Scan for the cell matching the given text and deliver its [x, y] coordinate at center. 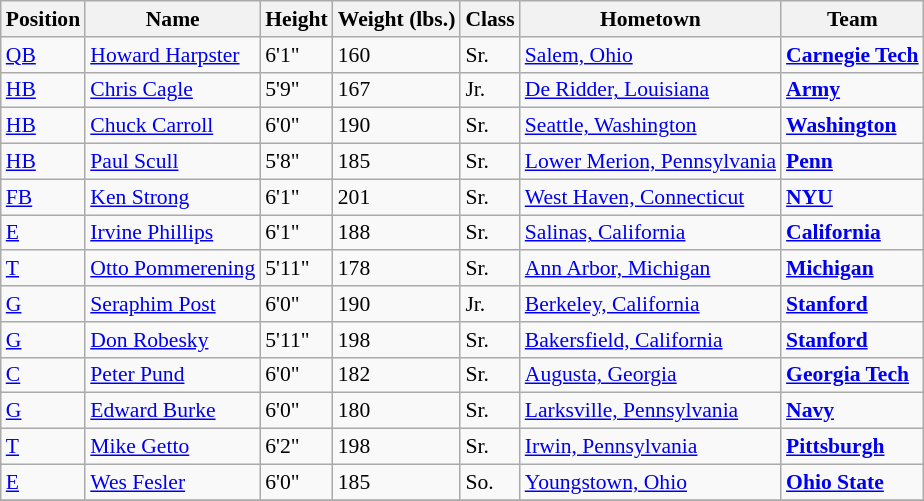
201 [397, 197]
178 [397, 269]
160 [397, 55]
California [852, 233]
Mike Getto [172, 447]
Carnegie Tech [852, 55]
NYU [852, 197]
Navy [852, 411]
182 [397, 375]
Peter Pund [172, 375]
Ohio State [852, 482]
Paul Scull [172, 162]
188 [397, 233]
Pittsburgh [852, 447]
Team [852, 19]
Salinas, California [650, 233]
Salem, Ohio [650, 55]
Berkeley, California [650, 304]
Lower Merion, Pennsylvania [650, 162]
FB [43, 197]
167 [397, 90]
Army [852, 90]
Chris Cagle [172, 90]
Georgia Tech [852, 375]
Howard Harpster [172, 55]
5'8" [296, 162]
Washington [852, 126]
QB [43, 55]
So. [490, 482]
Weight (lbs.) [397, 19]
Otto Pommerening [172, 269]
Don Robesky [172, 340]
6'2" [296, 447]
Chuck Carroll [172, 126]
Ann Arbor, Michigan [650, 269]
Irvine Phillips [172, 233]
Position [43, 19]
Bakersfield, California [650, 340]
Michigan [852, 269]
5'9" [296, 90]
180 [397, 411]
Youngstown, Ohio [650, 482]
West Haven, Connecticut [650, 197]
Penn [852, 162]
Hometown [650, 19]
Ken Strong [172, 197]
De Ridder, Louisiana [650, 90]
Name [172, 19]
Larksville, Pennsylvania [650, 411]
Seattle, Washington [650, 126]
Height [296, 19]
Augusta, Georgia [650, 375]
Class [490, 19]
Irwin, Pennsylvania [650, 447]
Wes Fesler [172, 482]
C [43, 375]
Seraphim Post [172, 304]
Edward Burke [172, 411]
